Detect which cell encompasses the target text, then output its (X, Y) center coordinate. 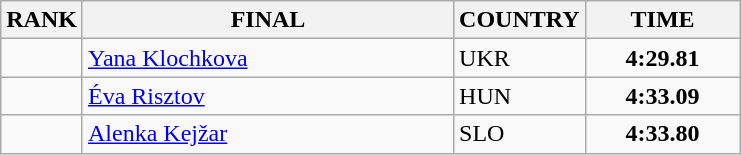
4:33.80 (662, 134)
TIME (662, 20)
UKR (520, 58)
COUNTRY (520, 20)
Alenka Kejžar (268, 134)
4:33.09 (662, 96)
RANK (42, 20)
SLO (520, 134)
4:29.81 (662, 58)
Éva Risztov (268, 96)
FINAL (268, 20)
HUN (520, 96)
Yana Klochkova (268, 58)
